Scan for the cell matching the given text and deliver its [X, Y] coordinate at center. 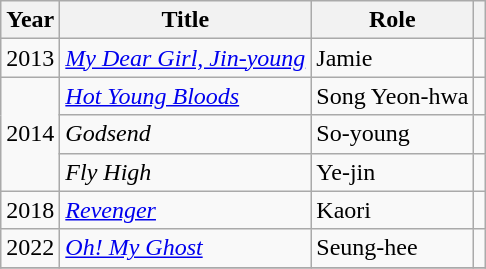
Oh! My Ghost [186, 248]
Hot Young Bloods [186, 96]
Seung-hee [392, 248]
2018 [30, 210]
Kaori [392, 210]
Jamie [392, 58]
2022 [30, 248]
2014 [30, 134]
Fly High [186, 172]
Title [186, 20]
Year [30, 20]
Godsend [186, 134]
Revenger [186, 210]
My Dear Girl, Jin-young [186, 58]
2013 [30, 58]
Role [392, 20]
Song Yeon-hwa [392, 96]
So-young [392, 134]
Ye-jin [392, 172]
